Return the [X, Y] coordinate for the center point of the cell that contains the specified text.  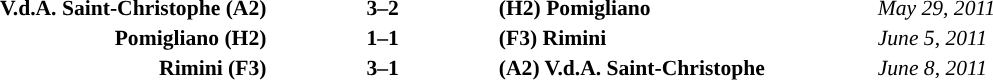
(F3) Rimini [686, 38]
1–1 [382, 38]
